Capture the cell that displays the provided text and extract its [X, Y] central coordinate. 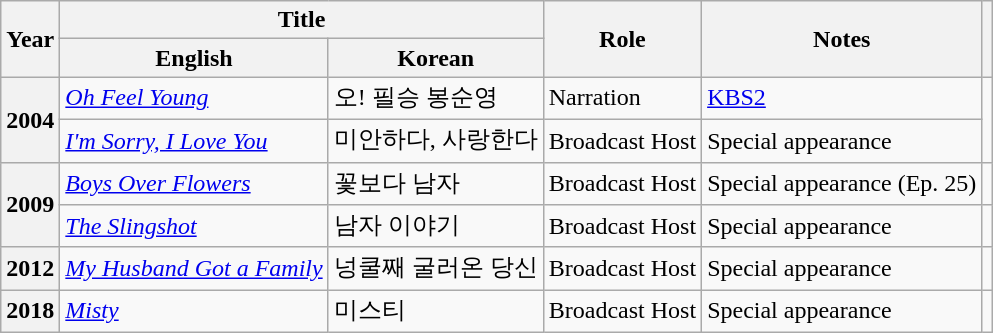
2009 [30, 204]
Misty [194, 312]
2004 [30, 120]
넝쿨째 굴러온 당신 [436, 268]
2018 [30, 312]
Year [30, 39]
2012 [30, 268]
The Slingshot [194, 226]
Notes [842, 39]
Oh Feel Young [194, 98]
Title [302, 20]
미안하다, 사랑한다 [436, 140]
Korean [436, 58]
Special appearance (Ep. 25) [842, 184]
My Husband Got a Family [194, 268]
I'm Sorry, I Love You [194, 140]
KBS2 [842, 98]
오! 필승 봉순영 [436, 98]
남자 이야기 [436, 226]
Role [622, 39]
Narration [622, 98]
꽃보다 남자 [436, 184]
English [194, 58]
미스티 [436, 312]
Boys Over Flowers [194, 184]
